Output the [X, Y] coordinate of the center of the cell containing the given text.  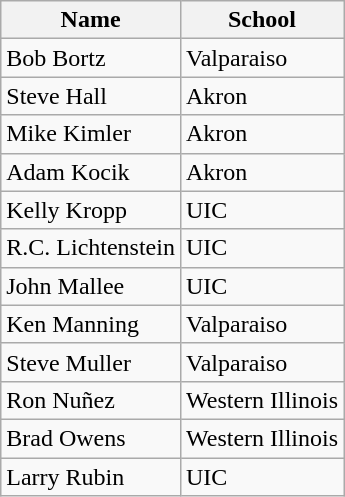
School [262, 20]
Bob Bortz [91, 58]
Kelly Kropp [91, 210]
R.C. Lichtenstein [91, 248]
Mike Kimler [91, 134]
Larry Rubin [91, 477]
Name [91, 20]
Ron Nuñez [91, 400]
Steve Hall [91, 96]
Steve Muller [91, 362]
Adam Kocik [91, 172]
Ken Manning [91, 324]
John Mallee [91, 286]
Brad Owens [91, 438]
